Find where the given text appears and provide that cell's center as [X, Y] coordinate. 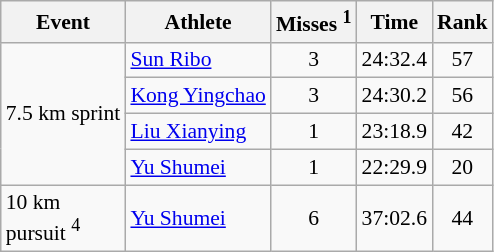
7.5 km sprint [64, 113]
Event [64, 22]
Athlete [198, 22]
Sun Ribo [198, 60]
Kong Yingchao [198, 96]
37:02.6 [394, 218]
Liu Xianying [198, 132]
6 [314, 218]
24:30.2 [394, 96]
24:32.4 [394, 60]
42 [462, 132]
10 km pursuit 4 [64, 218]
23:18.9 [394, 132]
56 [462, 96]
Rank [462, 22]
Misses 1 [314, 22]
44 [462, 218]
57 [462, 60]
22:29.9 [394, 167]
Time [394, 22]
20 [462, 167]
